Pinpoint the cell where the given text exists, returning its (x, y) midpoint coordinate. 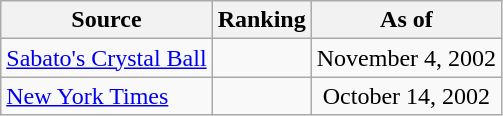
October 14, 2002 (406, 96)
New York Times (106, 96)
As of (406, 20)
Source (106, 20)
Ranking (262, 20)
Sabato's Crystal Ball (106, 58)
November 4, 2002 (406, 58)
